Return the [x, y] coordinate for the center point of the cell that contains the specified text.  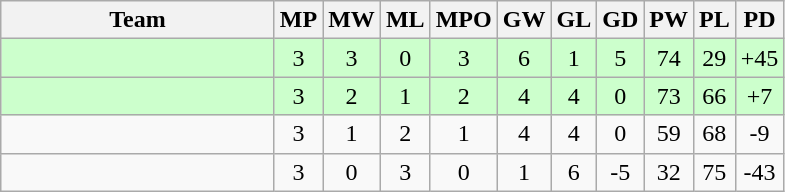
GL [574, 20]
66 [714, 96]
32 [669, 172]
74 [669, 58]
MP [298, 20]
+45 [760, 58]
PW [669, 20]
5 [620, 58]
-43 [760, 172]
ML [405, 20]
29 [714, 58]
-5 [620, 172]
-9 [760, 134]
68 [714, 134]
+7 [760, 96]
GD [620, 20]
75 [714, 172]
MW [352, 20]
GW [524, 20]
MPO [464, 20]
59 [669, 134]
PL [714, 20]
73 [669, 96]
Team [138, 20]
PD [760, 20]
